Find where the given text appears and provide that cell's center as (x, y) coordinate. 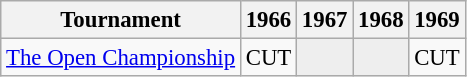
The Open Championship (121, 58)
1969 (437, 20)
1967 (325, 20)
Tournament (121, 20)
1968 (381, 20)
1966 (268, 20)
